Detect which cell encompasses the target text, then output its (X, Y) center coordinate. 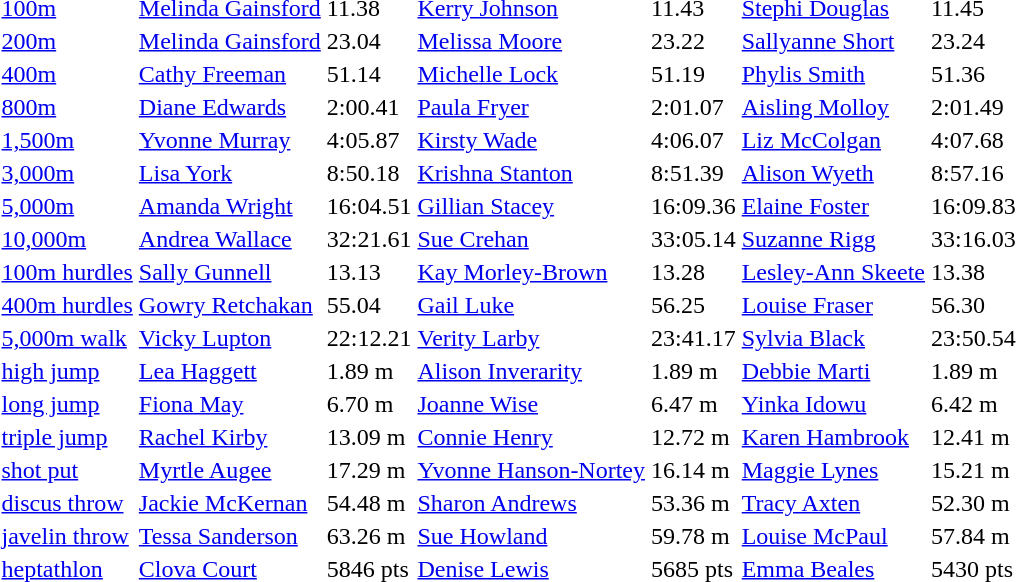
23.04 (369, 41)
Gail Luke (532, 305)
Gillian Stacey (532, 206)
Aisling Molloy (833, 107)
Liz McColgan (833, 140)
32:21.61 (369, 239)
100m hurdles (67, 272)
Alison Wyeth (833, 173)
5,000m walk (67, 338)
16.14 m (694, 470)
Jackie McKernan (230, 503)
Lisa York (230, 173)
Kirsty Wade (532, 140)
5,000m (67, 206)
Sylvia Black (833, 338)
high jump (67, 371)
Melinda Gainsford (230, 41)
53.36 m (694, 503)
23:41.17 (694, 338)
Maggie Lynes (833, 470)
22:12.21 (369, 338)
Louise Fraser (833, 305)
Connie Henry (532, 437)
long jump (67, 404)
51.19 (694, 74)
discus throw (67, 503)
Fiona May (230, 404)
2:00.41 (369, 107)
6.47 m (694, 404)
Suzanne Rigg (833, 239)
Diane Edwards (230, 107)
400m hurdles (67, 305)
Sue Howland (532, 536)
Yvonne Murray (230, 140)
12.72 m (694, 437)
10,000m (67, 239)
Phylis Smith (833, 74)
8:51.39 (694, 173)
Melissa Moore (532, 41)
Yinka Idowu (833, 404)
Elaine Foster (833, 206)
33:05.14 (694, 239)
59.78 m (694, 536)
8:50.18 (369, 173)
Sally Gunnell (230, 272)
17.29 m (369, 470)
Tracy Axten (833, 503)
Paula Fryer (532, 107)
Krishna Stanton (532, 173)
javelin throw (67, 536)
56.25 (694, 305)
2:01.07 (694, 107)
Gowry Retchakan (230, 305)
Tessa Sanderson (230, 536)
shot put (67, 470)
63.26 m (369, 536)
400m (67, 74)
51.14 (369, 74)
Sharon Andrews (532, 503)
55.04 (369, 305)
13.09 m (369, 437)
54.48 m (369, 503)
4:06.07 (694, 140)
13.28 (694, 272)
Rachel Kirby (230, 437)
Verity Larby (532, 338)
Vicky Lupton (230, 338)
23.22 (694, 41)
triple jump (67, 437)
Andrea Wallace (230, 239)
Kay Morley-Brown (532, 272)
3,000m (67, 173)
Cathy Freeman (230, 74)
Sallyanne Short (833, 41)
Lea Haggett (230, 371)
Joanne Wise (532, 404)
Michelle Lock (532, 74)
Yvonne Hanson-Nortey (532, 470)
6.70 m (369, 404)
Louise McPaul (833, 536)
Debbie Marti (833, 371)
Karen Hambrook (833, 437)
4:05.87 (369, 140)
Sue Crehan (532, 239)
Lesley-Ann Skeete (833, 272)
1,500m (67, 140)
16:04.51 (369, 206)
Alison Inverarity (532, 371)
200m (67, 41)
Amanda Wright (230, 206)
16:09.36 (694, 206)
800m (67, 107)
Myrtle Augee (230, 470)
13.13 (369, 272)
